For the text-containing cell, return its midpoint in [X, Y] coordinate format. 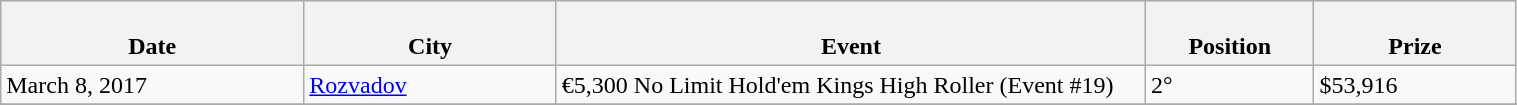
Position [1230, 34]
Event [850, 34]
2° [1230, 85]
Rozvadov [430, 85]
March 8, 2017 [152, 85]
City [430, 34]
€5,300 No Limit Hold'em Kings High Roller (Event #19) [850, 85]
$53,916 [1415, 85]
Date [152, 34]
Prize [1415, 34]
